Locate the cell with the specified text and output its (x, y) center coordinate. 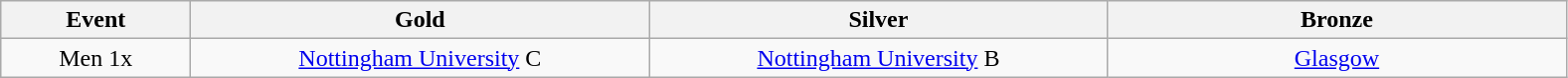
Bronze (1336, 20)
Glasgow (1336, 58)
Event (95, 20)
Silver (879, 20)
Men 1x (95, 58)
Gold (420, 20)
Nottingham University C (420, 58)
Nottingham University B (879, 58)
